Return the (x, y) coordinate for the center point of the cell that contains the specified text.  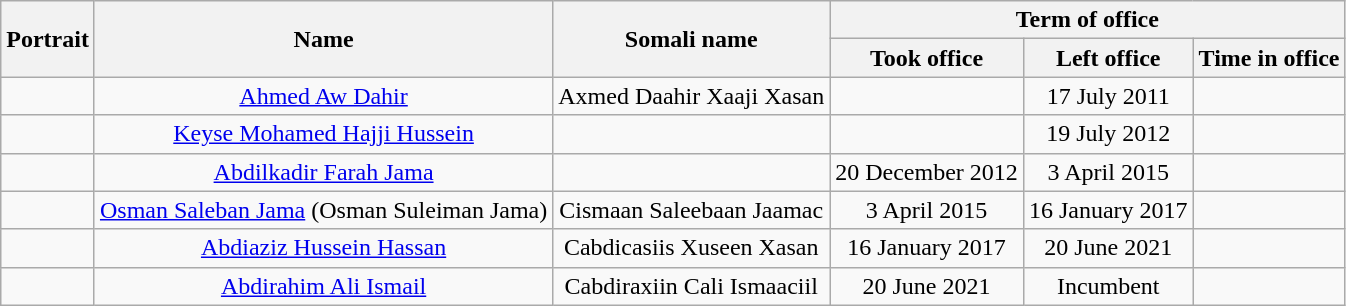
Term of office (1088, 20)
Time in office (1269, 58)
Axmed Daahir Xaaji Xasan (692, 96)
Portrait (48, 39)
Osman Saleban Jama (Osman Suleiman Jama) (323, 210)
19 July 2012 (1108, 134)
Abdilkadir Farah Jama (323, 172)
Keyse Mohamed Hajji Hussein (323, 134)
Ahmed Aw Dahir (323, 96)
17 July 2011 (1108, 96)
Left office (1108, 58)
20 December 2012 (927, 172)
Abdiaziz Hussein Hassan (323, 248)
Cismaan Saleebaan Jaamac (692, 210)
Took office (927, 58)
Abdirahim Ali Ismail (323, 286)
Name (323, 39)
Somali name (692, 39)
Incumbent (1108, 286)
Cabdicasiis Xuseen Xasan (692, 248)
Cabdiraxiin Cali Ismaaciil (692, 286)
